Detect which cell encompasses the target text, then output its (X, Y) center coordinate. 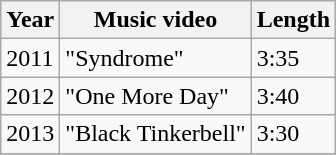
3:35 (293, 58)
Year (30, 20)
"Syndrome" (156, 58)
3:40 (293, 96)
Music video (156, 20)
2012 (30, 96)
"Black Tinkerbell" (156, 134)
2011 (30, 58)
Length (293, 20)
2013 (30, 134)
3:30 (293, 134)
"One More Day" (156, 96)
